Search for the cell housing the specified text and yield its (x, y) center coordinate. 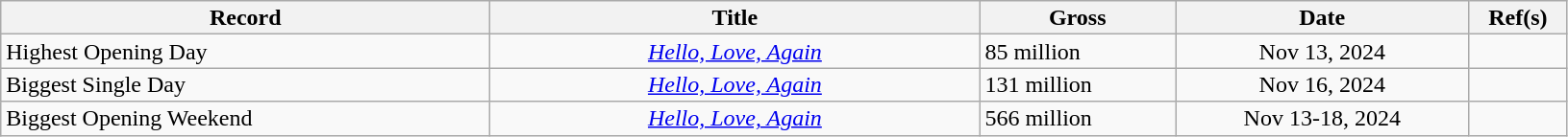
Record (246, 17)
Title (734, 17)
131 million (1078, 84)
Nov 13-18, 2024 (1323, 119)
Gross (1078, 17)
Date (1323, 17)
566 million (1078, 119)
Nov 13, 2024 (1323, 52)
Nov 16, 2024 (1323, 84)
85 million (1078, 52)
Biggest Single Day (246, 84)
Ref(s) (1518, 17)
Biggest Opening Weekend (246, 119)
Highest Opening Day (246, 52)
